Return (X, Y) of the center of cell containing provided text 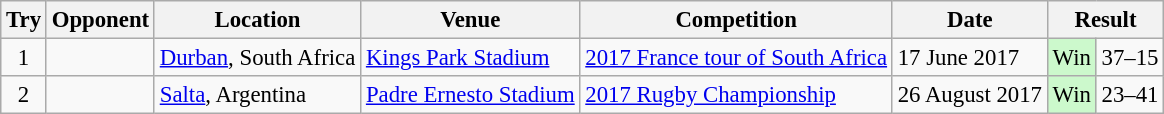
Date (970, 20)
Competition (736, 20)
Location (257, 20)
Padre Ernesto Stadium (470, 95)
2017 France tour of South Africa (736, 58)
26 August 2017 (970, 95)
17 June 2017 (970, 58)
Kings Park Stadium (470, 58)
Result (1105, 20)
2017 Rugby Championship (736, 95)
23–41 (1130, 95)
Salta, Argentina (257, 95)
1 (24, 58)
Try (24, 20)
Venue (470, 20)
37–15 (1130, 58)
Opponent (100, 20)
Durban, South Africa (257, 58)
2 (24, 95)
